Find where the given text appears and provide that cell's center as (X, Y) coordinate. 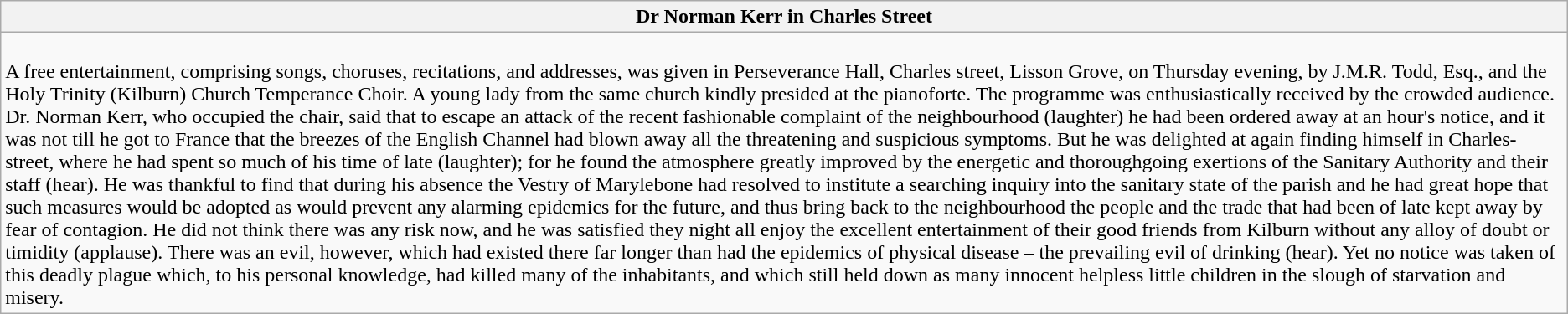
Dr Norman Kerr in Charles Street (784, 17)
